Scan for the cell matching the given text and deliver its [X, Y] coordinate at center. 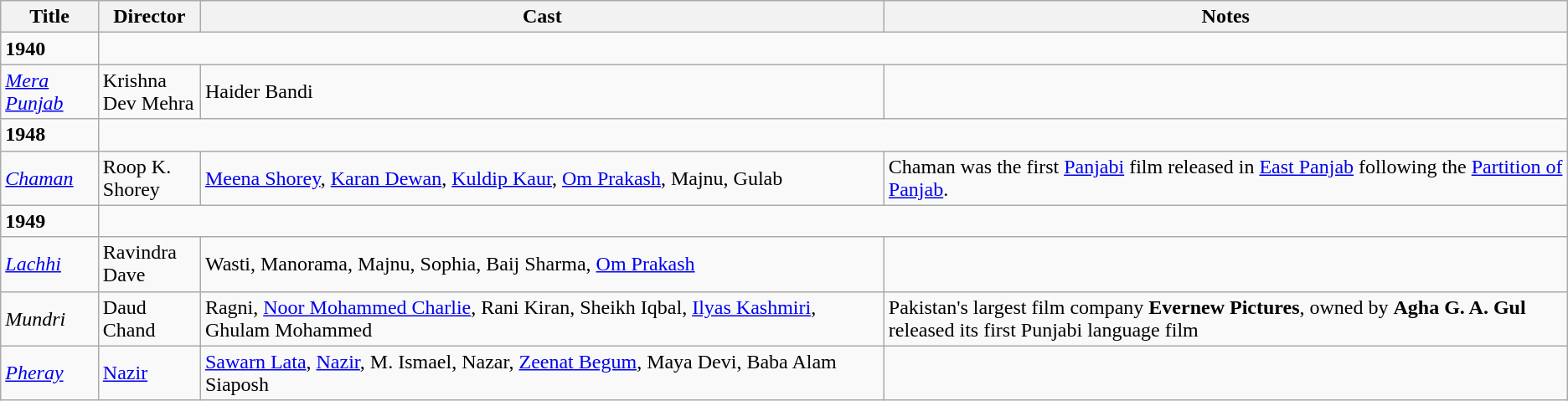
Mera Punjab [50, 92]
Meena Shorey, Karan Dewan, Kuldip Kaur, Om Prakash, Majnu, Gulab [542, 177]
Title [50, 17]
Chaman was the first Panjabi film released in East Panjab following the Partition of Panjab. [1225, 177]
1940 [50, 49]
Nazir [149, 373]
Wasti, Manorama, Majnu, Sophia, Baij Sharma, Om Prakash [542, 265]
Sawarn Lata, Nazir, M. Ismael, Nazar, Zeenat Begum, Maya Devi, Baba Alam Siaposh [542, 373]
Notes [1225, 17]
Lachhi [50, 265]
Mundri [50, 318]
1948 [50, 135]
Pheray [50, 373]
Ragni, Noor Mohammed Charlie, Rani Kiran, Sheikh Iqbal, Ilyas Kashmiri, Ghulam Mohammed [542, 318]
Cast [542, 17]
1949 [50, 221]
Daud Chand [149, 318]
Haider Bandi [542, 92]
Ravindra Dave [149, 265]
Krishna Dev Mehra [149, 92]
Pakistan's largest film company Evernew Pictures, owned by Agha G. A. Gul released its first Punjabi language film [1225, 318]
Chaman [50, 177]
Roop K. Shorey [149, 177]
Director [149, 17]
